Extract the (x, y) coordinate from the center of the cell holding the provided text.  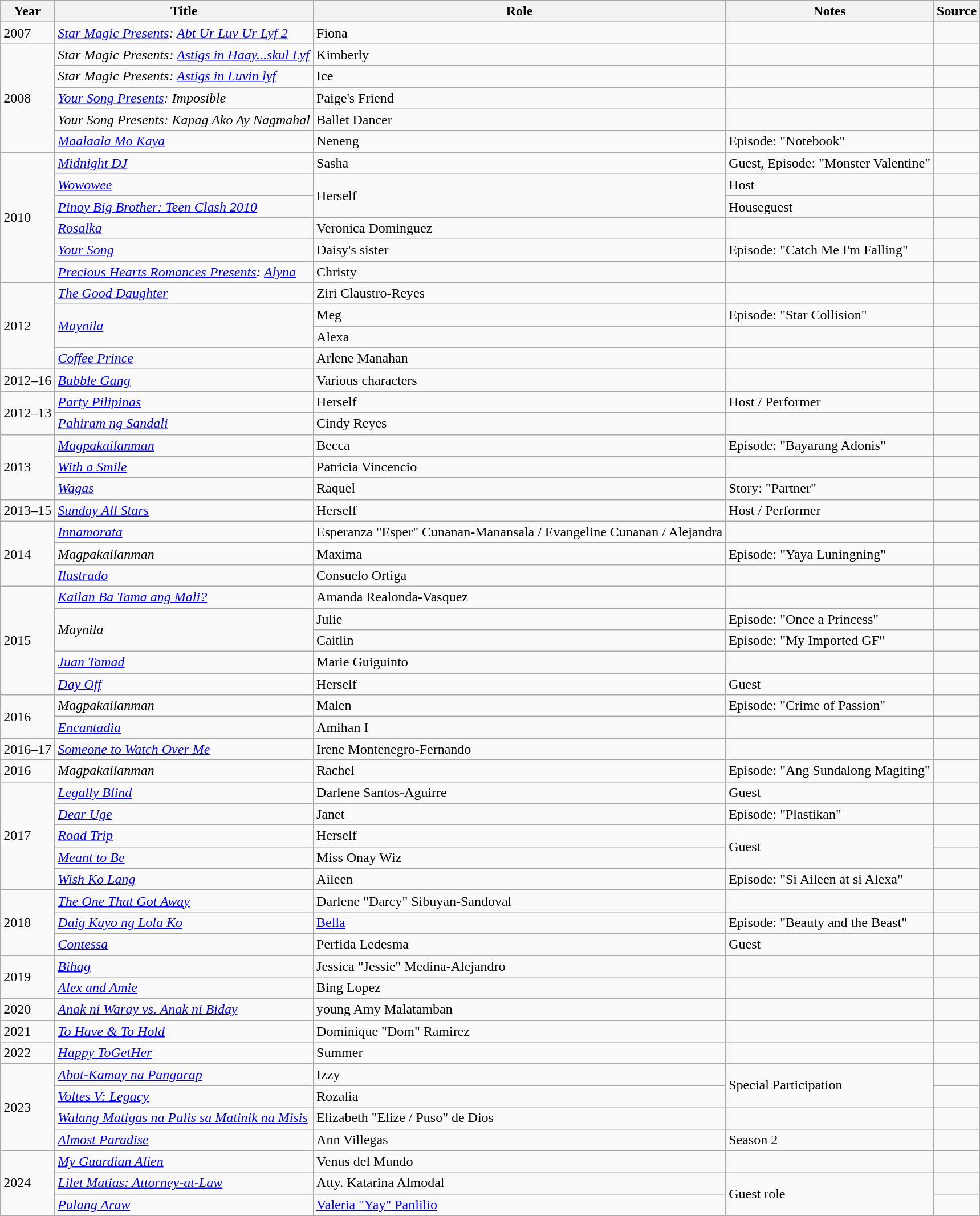
Happy ToGetHer (184, 1053)
Fiona (520, 33)
Wowowee (184, 185)
Ballet Dancer (520, 120)
Season 2 (830, 1140)
Story: "Partner" (830, 489)
Becca (520, 445)
2012 (27, 326)
Episode: "Crime of Passion" (830, 706)
Bihag (184, 966)
Maalaala Mo Kaya (184, 141)
Guest role (830, 1194)
Ann Villegas (520, 1140)
Episode: "Once a Princess" (830, 619)
Elizabeth "Elize / Puso" de Dios (520, 1118)
Alexa (520, 337)
Bubble Gang (184, 380)
Malen (520, 706)
My Guardian Alien (184, 1161)
Midnight DJ (184, 163)
Christy (520, 272)
Darlene Santos-Aguirre (520, 792)
Episode: "Catch Me I'm Falling" (830, 250)
Alex and Amie (184, 988)
Your Song (184, 250)
Episode: "Yaya Luningning" (830, 554)
Ice (520, 76)
Episode: "Plastikan" (830, 814)
Day Off (184, 684)
Almost Paradise (184, 1140)
Daig Kayo ng Lola Ko (184, 922)
Patricia Vincencio (520, 467)
2022 (27, 1053)
Lilet Matias: Attorney-at-Law (184, 1183)
Road Trip (184, 836)
Ziri Claustro-Reyes (520, 294)
Pinoy Big Brother: Teen Clash 2010 (184, 206)
2013–15 (27, 510)
Valeria "Yay" Panlilio (520, 1205)
Meant to Be (184, 857)
Atty. Katarina Almodal (520, 1183)
2023 (27, 1107)
2016–17 (27, 749)
Wish Ko Lang (184, 879)
Year (27, 11)
Party Pilipinas (184, 402)
The Good Daughter (184, 294)
Encantadia (184, 727)
2014 (27, 554)
Julie (520, 619)
Coffee Prince (184, 359)
Abot-Kamay na Pangarap (184, 1075)
Janet (520, 814)
Walang Matigas na Pulis sa Matinik na Misis (184, 1118)
Precious Hearts Romances Presents: Alyna (184, 272)
Pulang Araw (184, 1205)
2010 (27, 217)
Kimberly (520, 55)
Consuelo Ortiga (520, 575)
Source (957, 11)
Neneng (520, 141)
Amanda Realonda-Vasquez (520, 597)
2024 (27, 1183)
Episode: "Ang Sundalong Magiting" (830, 771)
Aileen (520, 879)
2012–16 (27, 380)
Juan Tamad (184, 662)
Episode: "Bayarang Adonis" (830, 445)
Sasha (520, 163)
To Have & To Hold (184, 1031)
Paige's Friend (520, 98)
Amihan I (520, 727)
Venus del Mundo (520, 1161)
2018 (27, 922)
Episode: "Si Aileen at si Alexa" (830, 879)
Meg (520, 315)
Arlene Manahan (520, 359)
Dear Uge (184, 814)
2019 (27, 977)
Rozalia (520, 1096)
Wagas (184, 489)
Star Magic Presents: Astigs in Haay...skul Lyf (184, 55)
Rachel (520, 771)
Daisy's sister (520, 250)
Irene Montenegro-Fernando (520, 749)
Pahiram ng Sandali (184, 424)
2013 (27, 467)
Legally Blind (184, 792)
Various characters (520, 380)
Houseguest (830, 206)
Guest, Episode: "Monster Valentine" (830, 163)
Voltes V: Legacy (184, 1096)
Esperanza "Esper" Cunanan-Manansala / Evangeline Cunanan / Alejandra (520, 532)
Summer (520, 1053)
Dominique "Dom" Ramirez (520, 1031)
2007 (27, 33)
Cindy Reyes (520, 424)
Contessa (184, 944)
Episode: "Star Collision" (830, 315)
Anak ni Waray vs. Anak ni Biday (184, 1010)
Bing Lopez (520, 988)
With a Smile (184, 467)
Star Magic Presents: Astigs in Luvin lyf (184, 76)
2012–13 (27, 413)
Miss Onay Wiz (520, 857)
Izzy (520, 1075)
Star Magic Presents: Abt Ur Luv Ur Lyf 2 (184, 33)
Title (184, 11)
Marie Guiguinto (520, 662)
Special Participation (830, 1085)
Someone to Watch Over Me (184, 749)
Bella (520, 922)
Darlene "Darcy" Sibuyan-Sandoval (520, 901)
Notes (830, 11)
Jessica "Jessie" Medina-Alejandro (520, 966)
Raquel (520, 489)
The One That Got Away (184, 901)
Episode: "Beauty and the Beast" (830, 922)
young Amy Malatamban (520, 1010)
Sunday All Stars (184, 510)
Your Song Presents: Imposible (184, 98)
Your Song Presents: Kapag Ako Ay Nagmahal (184, 120)
2020 (27, 1010)
Role (520, 11)
Episode: "My Imported GF" (830, 641)
Innamorata (184, 532)
2008 (27, 98)
2021 (27, 1031)
Caitlin (520, 641)
Rosalka (184, 228)
Episode: "Notebook" (830, 141)
Veronica Dominguez (520, 228)
Host (830, 185)
2015 (27, 640)
Kailan Ba Tama ang Mali? (184, 597)
Maxima (520, 554)
Ilustrado (184, 575)
2017 (27, 836)
Perfida Ledesma (520, 944)
